Pinpoint the cell where the given text exists, returning its (x, y) midpoint coordinate. 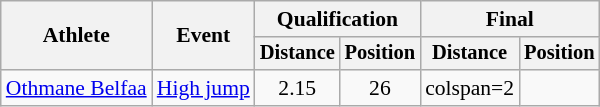
26 (380, 88)
2.15 (298, 88)
Event (204, 36)
Qualification (338, 19)
High jump (204, 88)
Athlete (76, 36)
Final (510, 19)
colspan=2 (470, 88)
Othmane Belfaa (76, 88)
